For the text-containing cell, return its midpoint in (X, Y) coordinate format. 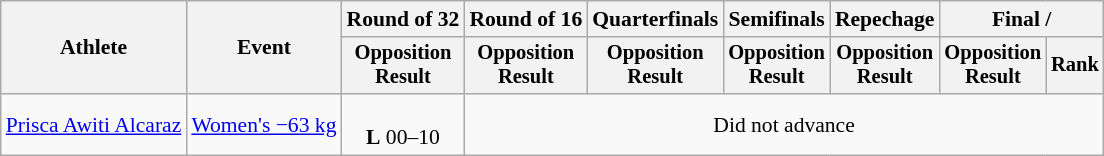
L 00–10 (402, 124)
Round of 16 (526, 19)
Did not advance (784, 124)
Event (264, 48)
Rank (1075, 66)
Repechage (885, 19)
Athlete (94, 48)
Women's −63 kg (264, 124)
Quarterfinals (655, 19)
Round of 32 (402, 19)
Semifinals (776, 19)
Final / (1022, 19)
Prisca Awiti Alcaraz (94, 124)
